From the cell containing the given text, extract its center point as [x, y] coordinate. 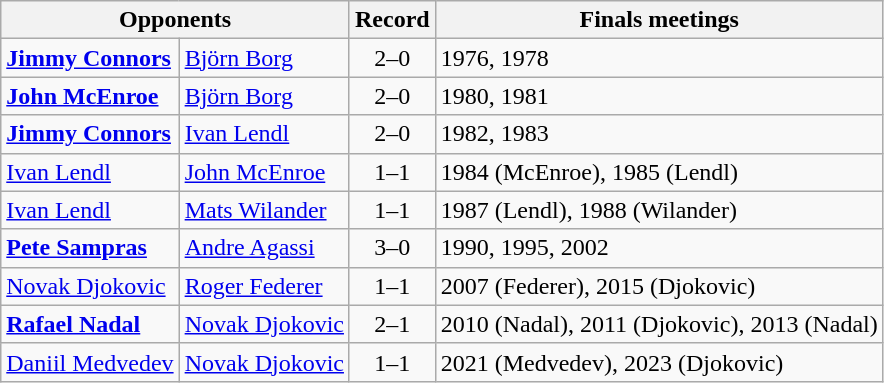
Rafael Nadal [90, 324]
2010 (Nadal), 2011 (Djokovic), 2013 (Nadal) [659, 324]
Daniil Medvedev [90, 362]
Finals meetings [659, 20]
1980, 1981 [659, 96]
1984 (McEnroe), 1985 (Lendl) [659, 172]
3–0 [392, 248]
2007 (Federer), 2015 (Djokovic) [659, 286]
Mats Wilander [264, 210]
Andre Agassi [264, 248]
1987 (Lendl), 1988 (Wilander) [659, 210]
Opponents [176, 20]
Pete Sampras [90, 248]
Roger Federer [264, 286]
1982, 1983 [659, 134]
1990, 1995, 2002 [659, 248]
Record [392, 20]
1976, 1978 [659, 58]
2–1 [392, 324]
2021 (Medvedev), 2023 (Djokovic) [659, 362]
